Identify which cell holds the provided text, then report its (X, Y) central coordinate. 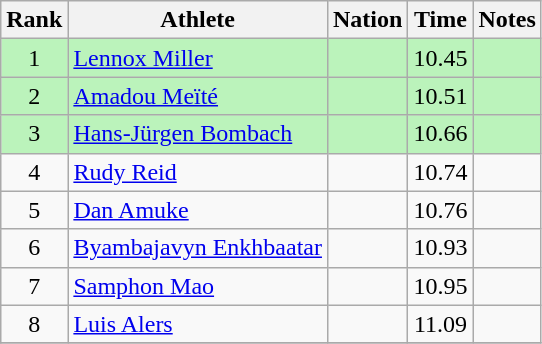
Amadou Meïté (198, 96)
10.51 (440, 96)
Time (440, 20)
6 (34, 248)
2 (34, 96)
Luis Alers (198, 324)
11.09 (440, 324)
5 (34, 210)
7 (34, 286)
10.74 (440, 172)
4 (34, 172)
Nation (367, 20)
3 (34, 134)
Rank (34, 20)
8 (34, 324)
1 (34, 58)
Samphon Mao (198, 286)
Byambajavyn Enkhbaatar (198, 248)
10.66 (440, 134)
10.76 (440, 210)
Notes (507, 20)
10.95 (440, 286)
10.45 (440, 58)
Lennox Miller (198, 58)
Athlete (198, 20)
10.93 (440, 248)
Dan Amuke (198, 210)
Hans-Jürgen Bombach (198, 134)
Rudy Reid (198, 172)
